Capture the cell that displays the provided text and extract its (X, Y) central coordinate. 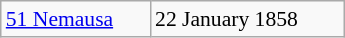
51 Nemausa (76, 19)
22 January 1858 (247, 19)
